Pinpoint the cell where the given text exists, returning its [x, y] midpoint coordinate. 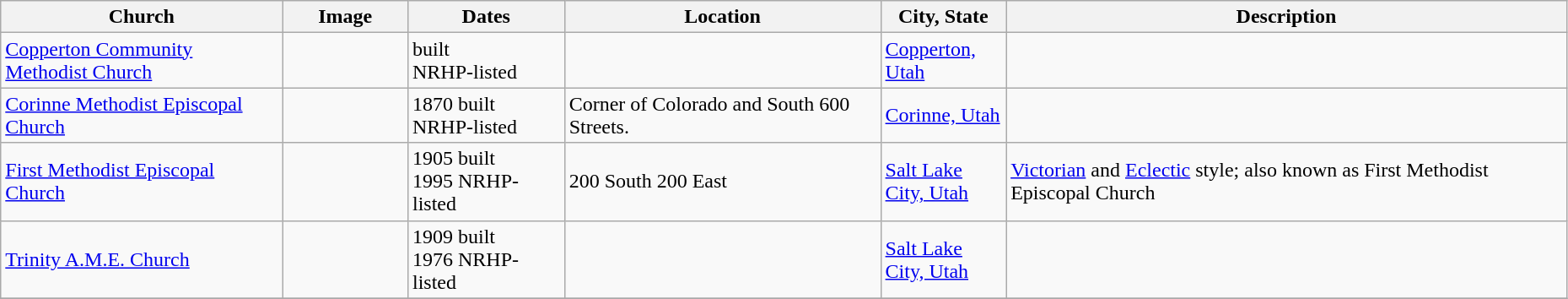
Description [1287, 17]
First Methodist Episcopal Church [142, 182]
City, State [943, 17]
Corner of Colorado and South 600 Streets. [722, 115]
200 South 200 East [722, 182]
built NRHP-listed [486, 61]
Copperton, Utah [943, 61]
Corinne, Utah [943, 115]
Copperton Community Methodist Church [142, 61]
1870 built NRHP-listed [486, 115]
Dates [486, 17]
1905 built1995 NRHP-listed [486, 182]
Trinity A.M.E. Church [142, 259]
1909 built1976 NRHP-listed [486, 259]
Location [722, 17]
Church [142, 17]
Corinne Methodist Episcopal Church [142, 115]
Victorian and Eclectic style; also known as First Methodist Episcopal Church [1287, 182]
Image [346, 17]
